Capture the cell that displays the provided text and extract its [X, Y] central coordinate. 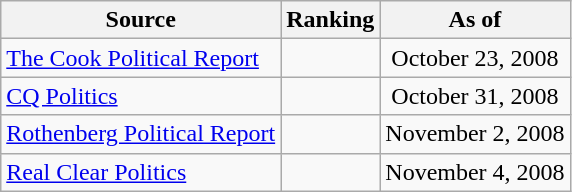
Rothenberg Political Report [141, 134]
October 31, 2008 [475, 96]
November 2, 2008 [475, 134]
CQ Politics [141, 96]
Real Clear Politics [141, 172]
Source [141, 20]
Ranking [330, 20]
November 4, 2008 [475, 172]
As of [475, 20]
October 23, 2008 [475, 58]
The Cook Political Report [141, 58]
